Capture the cell that displays the provided text and extract its [x, y] central coordinate. 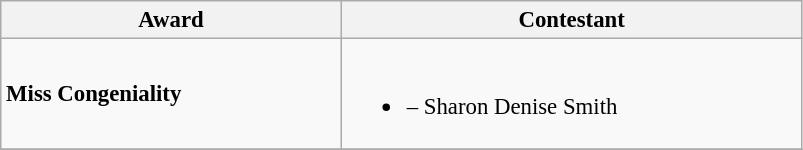
Miss Congeniality [172, 94]
Award [172, 20]
Contestant [572, 20]
– Sharon Denise Smith [572, 94]
